Capture the cell that displays the provided text and extract its (X, Y) central coordinate. 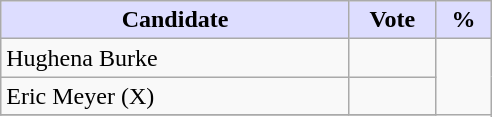
Hughena Burke (176, 58)
Candidate (176, 20)
% (463, 20)
Vote (392, 20)
Eric Meyer (X) (176, 96)
